Identify which cell holds the provided text, then report its [x, y] central coordinate. 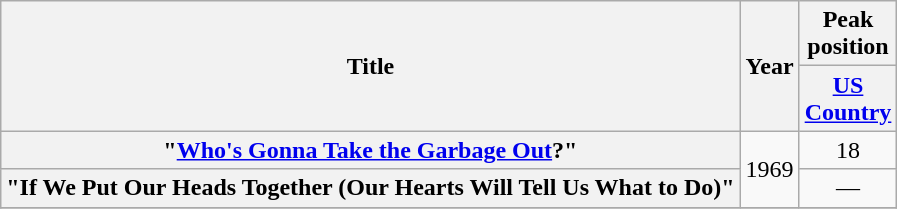
1969 [770, 169]
"Who's Gonna Take the Garbage Out?" [370, 150]
Title [370, 66]
"If We Put Our Heads Together (Our Hearts Will Tell Us What to Do)" [370, 188]
18 [848, 150]
Peakposition [848, 34]
USCountry [848, 98]
— [848, 188]
Year [770, 66]
